Determine the [X, Y] coordinate at the center of the cell enclosing the given text.  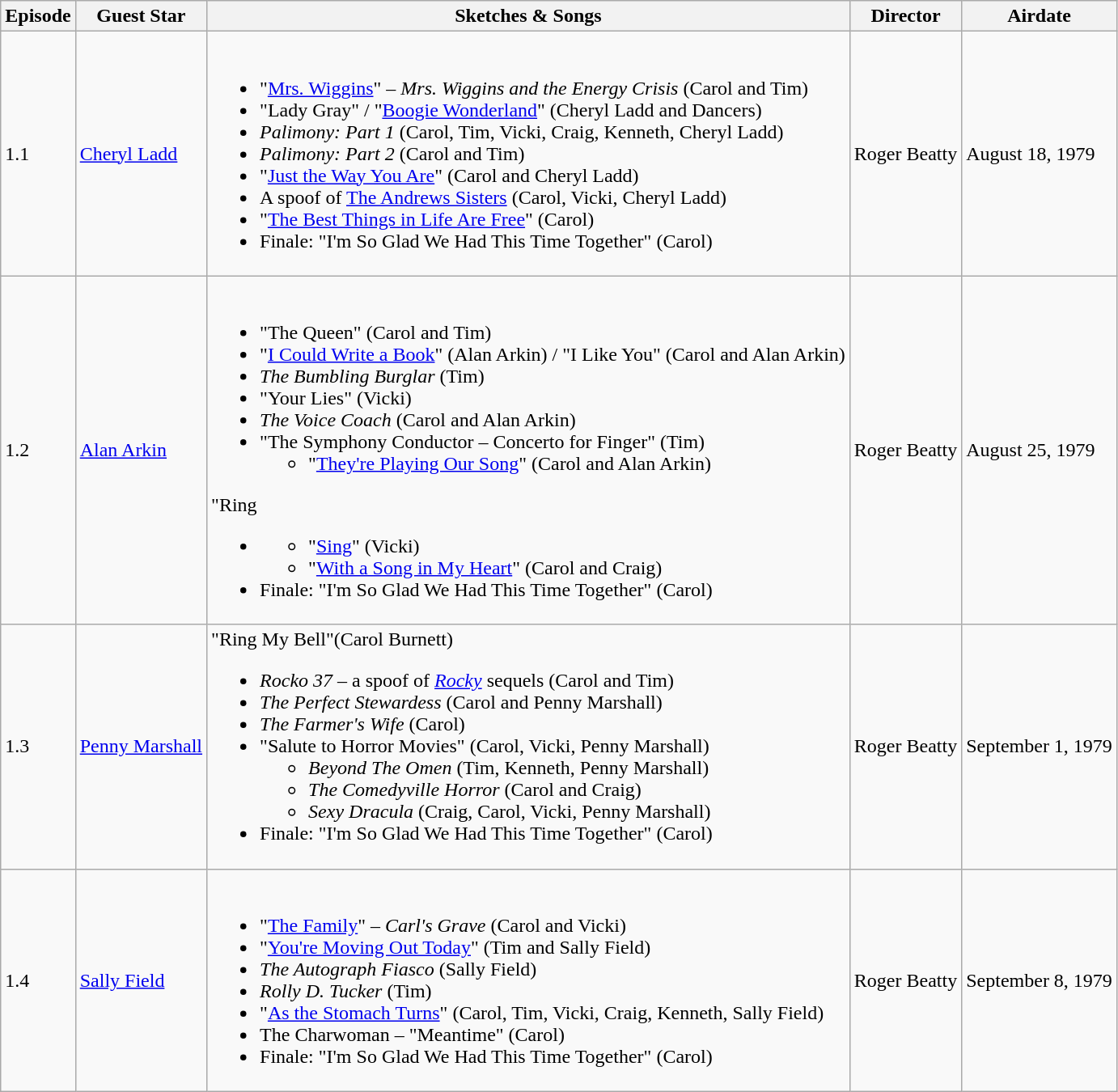
September 1, 1979 [1040, 747]
September 8, 1979 [1040, 980]
Alan Arkin [141, 450]
Director [905, 16]
Airdate [1040, 16]
1.4 [38, 980]
Sally Field [141, 980]
August 18, 1979 [1040, 154]
August 25, 1979 [1040, 450]
1.3 [38, 747]
Guest Star [141, 16]
Penny Marshall [141, 747]
1.2 [38, 450]
Cheryl Ladd [141, 154]
Episode [38, 16]
Sketches & Songs [529, 16]
1.1 [38, 154]
